Output the (X, Y) coordinate of the center of the cell containing the given text.  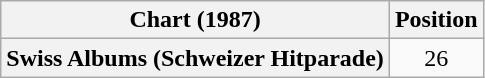
Swiss Albums (Schweizer Hitparade) (196, 58)
26 (436, 58)
Position (436, 20)
Chart (1987) (196, 20)
